Capture the cell that displays the provided text and extract its (x, y) central coordinate. 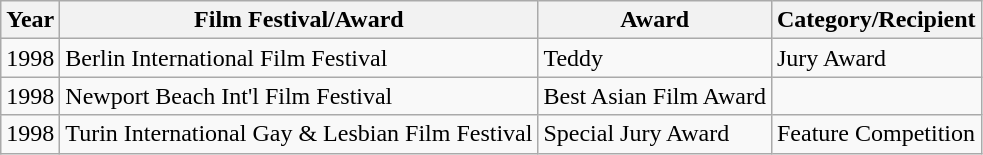
Berlin International Film Festival (299, 58)
Turin International Gay & Lesbian Film Festival (299, 134)
Newport Beach Int'l Film Festival (299, 96)
Special Jury Award (655, 134)
Feature Competition (876, 134)
Category/Recipient (876, 20)
Film Festival/Award (299, 20)
Year (30, 20)
Jury Award (876, 58)
Best Asian Film Award (655, 96)
Award (655, 20)
Teddy (655, 58)
